Output the [x, y] coordinate of the center of the cell containing the given text.  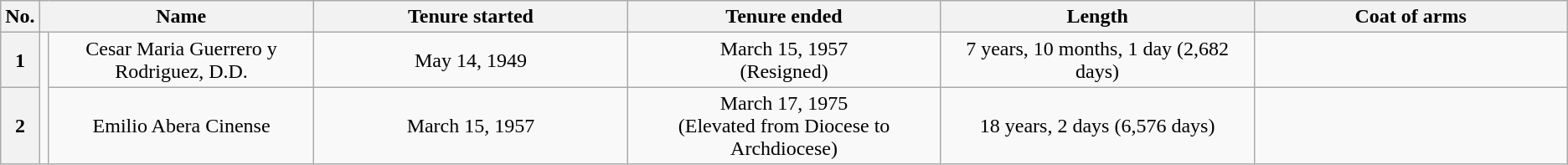
No. [20, 17]
18 years, 2 days (6,576 days) [1097, 126]
March 17, 1975(Elevated from Diocese to Archdiocese) [784, 126]
2 [20, 126]
March 15, 1957(Resigned) [784, 60]
Length [1097, 17]
Tenure started [471, 17]
May 14, 1949 [471, 60]
Tenure ended [784, 17]
Coat of arms [1411, 17]
Name [181, 17]
Cesar Maria Guerrero y Rodriguez, D.D. [181, 60]
March 15, 1957 [471, 126]
7 years, 10 months, 1 day (2,682 days) [1097, 60]
Emilio Abera Cinense [181, 126]
1 [20, 60]
